Extract the [X, Y] coordinate from the center of the cell holding the provided text.  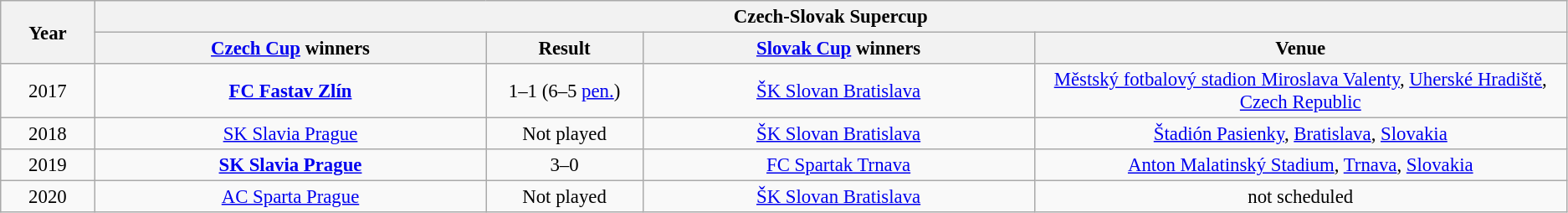
Anton Malatinský Stadium, Trnava, Slovakia [1300, 165]
not scheduled [1300, 197]
2020 [48, 197]
Czech-Slovak Supercup [830, 17]
Městský fotbalový stadion Miroslava Valenty, Uherské Hradiště, Czech Republic [1300, 91]
2019 [48, 165]
Slovak Cup winners [838, 49]
1–1 (6–5 pen.) [564, 91]
Venue [1300, 49]
Result [564, 49]
Štadión Pasienky, Bratislava, Slovakia [1300, 134]
2017 [48, 91]
3–0 [564, 165]
FC Spartak Trnava [838, 165]
Year [48, 32]
2018 [48, 134]
AC Sparta Prague [290, 197]
FC Fastav Zlín [290, 91]
Czech Cup winners [290, 49]
